Identify which cell holds the provided text, then report its (X, Y) central coordinate. 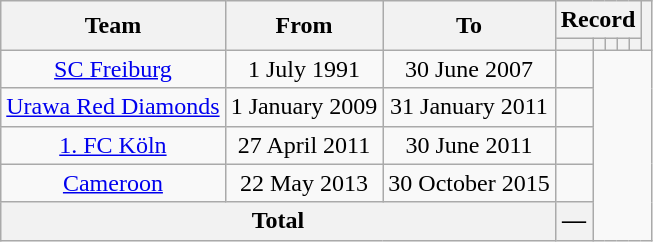
Team (113, 26)
1. FC Köln (113, 145)
22 May 2013 (304, 183)
31 January 2011 (469, 107)
Total (278, 221)
1 July 1991 (304, 69)
30 October 2015 (469, 183)
From (304, 26)
30 June 2011 (469, 145)
Record (598, 20)
27 April 2011 (304, 145)
30 June 2007 (469, 69)
To (469, 26)
Urawa Red Diamonds (113, 107)
— (574, 221)
1 January 2009 (304, 107)
SC Freiburg (113, 69)
Cameroon (113, 183)
